Return (X, Y) of the center of cell containing provided text 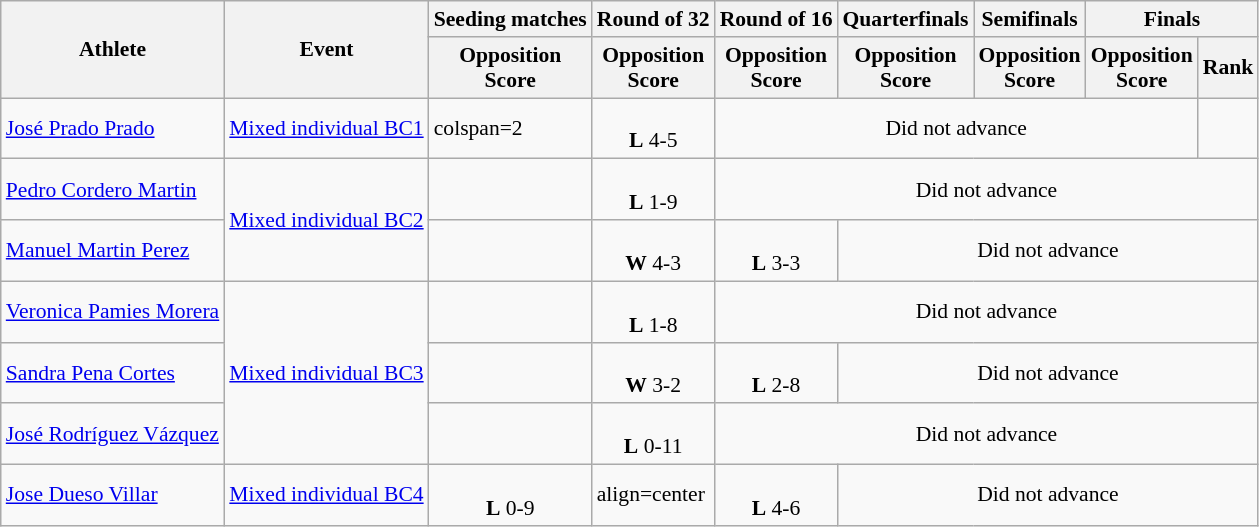
L 4-5 (654, 128)
Quarterfinals (905, 19)
Round of 32 (654, 19)
Semifinals (1030, 19)
L 0-11 (654, 434)
L 0-9 (510, 496)
Athlete (113, 50)
Finals (1172, 19)
Mixed individual BC1 (326, 128)
Sandra Pena Cortes (113, 372)
L 3-3 (776, 250)
L 1-8 (654, 312)
colspan=2 (510, 128)
Mixed individual BC2 (326, 220)
Seeding matches (510, 19)
W 4-3 (654, 250)
L 4-6 (776, 496)
Rank (1228, 68)
L 2-8 (776, 372)
Mixed individual BC3 (326, 372)
Manuel Martin Perez (113, 250)
José Rodríguez Vázquez (113, 434)
José Prado Prado (113, 128)
Veronica Pamies Morera (113, 312)
W 3-2 (654, 372)
L 1-9 (654, 190)
Jose Dueso Villar (113, 496)
align=center (654, 496)
Round of 16 (776, 19)
Mixed individual BC4 (326, 496)
Pedro Cordero Martin (113, 190)
Event (326, 50)
